Extract the [x, y] coordinate from the center of the cell holding the provided text.  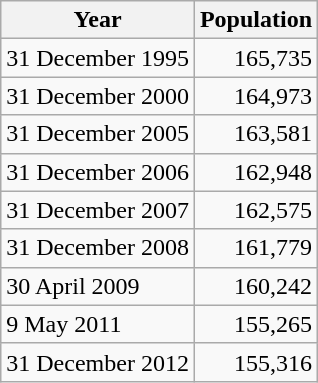
155,265 [256, 324]
160,242 [256, 286]
165,735 [256, 58]
31 December 2006 [98, 172]
31 December 2007 [98, 210]
Year [98, 20]
31 December 2000 [98, 96]
162,575 [256, 210]
163,581 [256, 134]
31 December 1995 [98, 58]
162,948 [256, 172]
30 April 2009 [98, 286]
31 December 2008 [98, 248]
31 December 2005 [98, 134]
9 May 2011 [98, 324]
164,973 [256, 96]
161,779 [256, 248]
Population [256, 20]
31 December 2012 [98, 362]
155,316 [256, 362]
